From the cell containing the given text, extract its center point as [x, y] coordinate. 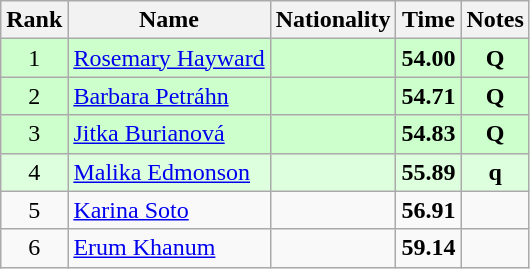
2 [34, 96]
Malika Edmonson [169, 172]
q [495, 172]
Jitka Burianová [169, 134]
3 [34, 134]
Karina Soto [169, 210]
55.89 [428, 172]
4 [34, 172]
Barbara Petráhn [169, 96]
Time [428, 20]
6 [34, 248]
Rank [34, 20]
54.83 [428, 134]
Erum Khanum [169, 248]
Rosemary Hayward [169, 58]
1 [34, 58]
Nationality [333, 20]
54.71 [428, 96]
59.14 [428, 248]
54.00 [428, 58]
Name [169, 20]
5 [34, 210]
Notes [495, 20]
56.91 [428, 210]
